For the text-containing cell, return its midpoint in (X, Y) coordinate format. 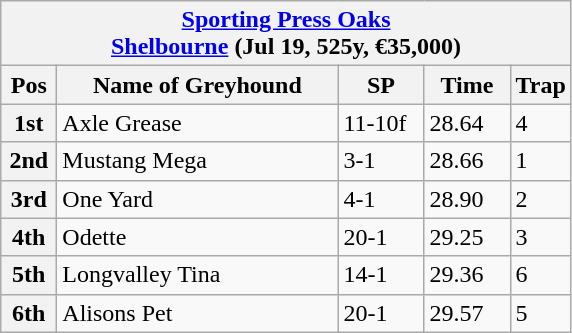
1 (540, 161)
5th (29, 275)
11-10f (381, 123)
28.66 (467, 161)
Sporting Press Oaks Shelbourne (Jul 19, 525y, €35,000) (286, 34)
Odette (198, 237)
14-1 (381, 275)
Longvalley Tina (198, 275)
6th (29, 313)
28.64 (467, 123)
4th (29, 237)
Time (467, 85)
3-1 (381, 161)
1st (29, 123)
28.90 (467, 199)
Mustang Mega (198, 161)
4 (540, 123)
29.25 (467, 237)
3 (540, 237)
Pos (29, 85)
One Yard (198, 199)
Axle Grease (198, 123)
6 (540, 275)
Name of Greyhound (198, 85)
4-1 (381, 199)
2 (540, 199)
29.36 (467, 275)
Alisons Pet (198, 313)
5 (540, 313)
29.57 (467, 313)
3rd (29, 199)
2nd (29, 161)
SP (381, 85)
Trap (540, 85)
